Pinpoint the cell where the given text exists, returning its (x, y) midpoint coordinate. 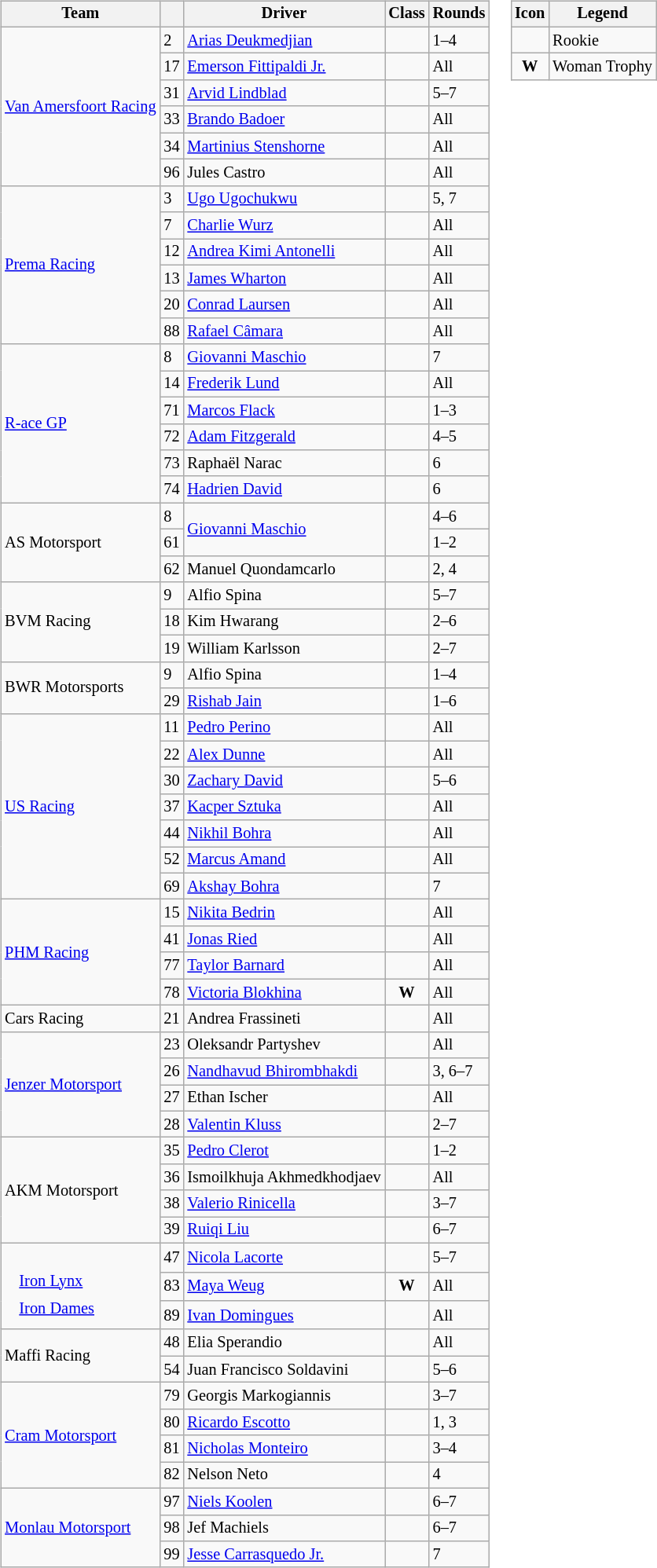
78 (171, 992)
80 (171, 1422)
37 (171, 807)
Nicholas Monteiro (284, 1449)
Hadrien David (284, 489)
Van Amersfoort Racing (80, 106)
69 (171, 886)
Adam Fitzgerald (284, 437)
3 (171, 199)
52 (171, 860)
26 (171, 1072)
Nelson Neto (284, 1475)
54 (171, 1369)
18 (171, 622)
Rookie (602, 40)
2 (171, 40)
Valerio Rinicella (284, 1203)
Pedro Perino (284, 727)
Ismoilkhuja Akhmedkhodjaev (284, 1178)
33 (171, 119)
Kacper Sztuka (284, 807)
Iron Lynx Iron Dames (80, 1286)
R-ace GP (80, 423)
44 (171, 833)
Valentin Kluss (284, 1124)
Martinius Stenshorne (284, 146)
96 (171, 173)
Jesse Carrasquedo Jr. (284, 1555)
20 (171, 305)
Nandhavud Bhirombhakdi (284, 1072)
1–3 (459, 410)
12 (171, 252)
AS Motorsport (80, 542)
BVM Racing (80, 622)
Taylor Barnard (284, 965)
Icon (530, 14)
Driver (284, 14)
Ugo Ugochukwu (284, 199)
Emerson Fittipaldi Jr. (284, 67)
71 (171, 410)
Jef Machiels (284, 1528)
39 (171, 1230)
2, 4 (459, 569)
Alex Dunne (284, 754)
Brando Badoer (284, 119)
Zachary David (284, 781)
98 (171, 1528)
74 (171, 489)
Prema Racing (80, 265)
72 (171, 437)
15 (171, 913)
Elia Sperandio (284, 1343)
22 (171, 754)
Nicola Lacorte (284, 1257)
William Karlsson (284, 648)
28 (171, 1124)
13 (171, 278)
Georgis Markogiannis (284, 1396)
PHM Racing (80, 952)
Nikita Bedrin (284, 913)
62 (171, 569)
James Wharton (284, 278)
Ruiqi Liu (284, 1230)
Andrea Kimi Antonelli (284, 252)
Kim Hwarang (284, 622)
Arvid Lindblad (284, 93)
99 (171, 1555)
Ricardo Escotto (284, 1422)
30 (171, 781)
77 (171, 965)
35 (171, 1151)
19 (171, 648)
Ethan Ischer (284, 1098)
Rafael Câmara (284, 332)
31 (171, 93)
4 (459, 1475)
Victoria Blokhina (284, 992)
Woman Trophy (602, 67)
Team (80, 14)
AKM Motorsport (80, 1191)
17 (171, 67)
79 (171, 1396)
82 (171, 1475)
Conrad Laursen (284, 305)
1–6 (459, 702)
Pedro Clerot (284, 1151)
14 (171, 384)
BWR Motorsports (80, 688)
Andrea Frassineti (284, 1019)
Jules Castro (284, 173)
4–5 (459, 437)
83 (171, 1287)
Arias Deukmedjian (284, 40)
Ivan Domingues (284, 1315)
36 (171, 1178)
29 (171, 702)
11 (171, 727)
48 (171, 1343)
Cram Motorsport (80, 1436)
41 (171, 940)
89 (171, 1315)
Akshay Bohra (284, 886)
2–6 (459, 622)
Monlau Motorsport (80, 1527)
Manuel Quondamcarlo (284, 569)
81 (171, 1449)
5, 7 (459, 199)
Marcus Amand (284, 860)
23 (171, 1045)
4–6 (459, 516)
38 (171, 1203)
Iron Lynx (57, 1280)
Niels Koolen (284, 1501)
Jenzer Motorsport (80, 1084)
3, 6–7 (459, 1072)
61 (171, 543)
US Racing (80, 807)
47 (171, 1257)
97 (171, 1501)
Rounds (459, 14)
Rishab Jain (284, 702)
Raphaël Narac (284, 463)
Charlie Wurz (284, 225)
Jonas Ried (284, 940)
Nikhil Bohra (284, 833)
Oleksandr Partyshev (284, 1045)
73 (171, 463)
34 (171, 146)
Marcos Flack (284, 410)
27 (171, 1098)
21 (171, 1019)
88 (171, 332)
Frederik Lund (284, 384)
1, 3 (459, 1422)
Maffi Racing (80, 1356)
Iron Dames (57, 1308)
Legend (602, 14)
3–4 (459, 1449)
Maya Weug (284, 1287)
Class (407, 14)
Juan Francisco Soldavini (284, 1369)
Cars Racing (80, 1019)
